Find where the given text appears and provide that cell's center as [x, y] coordinate. 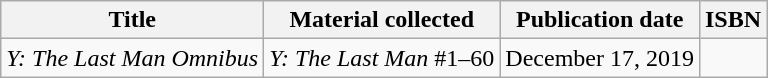
December 17, 2019 [600, 58]
Title [132, 20]
Publication date [600, 20]
Material collected [382, 20]
ISBN [732, 20]
Y: The Last Man #1–60 [382, 58]
Y: The Last Man Omnibus [132, 58]
